Provide the (X, Y) coordinate of the cell's center where the given text is located.  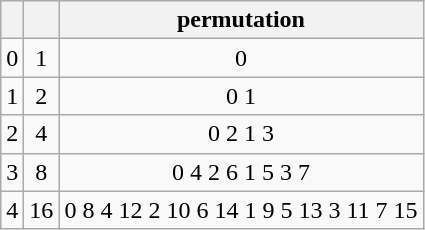
0 8 4 12 2 10 6 14 1 9 5 13 3 11 7 15 (241, 210)
0 2 1 3 (241, 134)
16 (42, 210)
3 (12, 172)
0 1 (241, 96)
0 4 2 6 1 5 3 7 (241, 172)
permutation (241, 20)
8 (42, 172)
